From the cell containing the given text, extract its center point as [X, Y] coordinate. 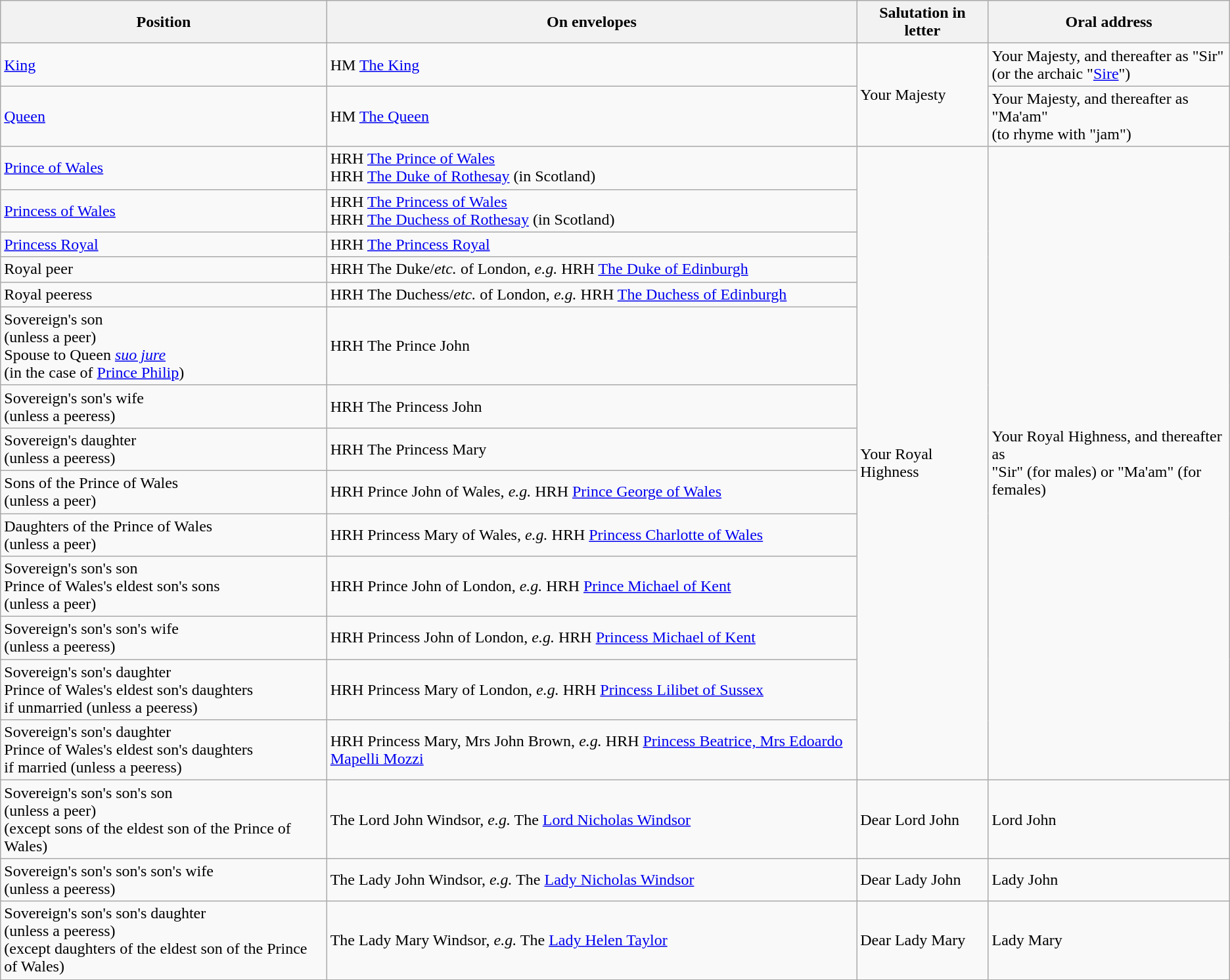
Sovereign's daughter(unless a peeress) [164, 449]
Dear Lord John [922, 820]
Sovereign's son's son's son(unless a peer)(except sons of the eldest son of the Prince of Wales) [164, 820]
Your Royal Highness, and thereafter as"Sir" (for males) or "Ma'am" (for females) [1109, 464]
Sovereign's son's daughterPrince of Wales's eldest son's daughtersif unmarried (unless a peeress) [164, 690]
Queen [164, 116]
Sovereign's son's son's wife(unless a peeress) [164, 638]
Dear Lady Mary [922, 941]
Princess Royal [164, 244]
King [164, 64]
Sovereign's son's son's son's wife(unless a peeress) [164, 880]
HRH The Princess John [591, 406]
Dear Lady John [922, 880]
HRH Prince John of Wales, e.g. HRH Prince George of Wales [591, 491]
Sovereign's son's son's daughter(unless a peeress)(except daughters of the eldest son of the Prince of Wales) [164, 941]
HRH The Duchess/etc. of London, e.g. HRH The Duchess of Edinburgh [591, 294]
HRH The Duke/etc. of London, e.g. HRH The Duke of Edinburgh [591, 269]
HRH The Prince John [591, 345]
Sons of the Prince of Wales(unless a peer) [164, 491]
HRH The Princess Royal [591, 244]
The Lady John Windsor, e.g. The Lady Nicholas Windsor [591, 880]
Princess of Wales [164, 210]
Daughters of the Prince of Wales(unless a peer) [164, 535]
Your Majesty, and thereafter as "Ma'am"(to rhyme with "jam") [1109, 116]
HRH Princess John of London, e.g. HRH Princess Michael of Kent [591, 638]
Sovereign's son(unless a peer)Spouse to Queen suo jure(in the case of Prince Philip) [164, 345]
The Lady Mary Windsor, e.g. The Lady Helen Taylor [591, 941]
HRH The Princess of WalesHRH The Duchess of Rothesay (in Scotland) [591, 210]
Royal peeress [164, 294]
Your Majesty, and thereafter as "Sir"(or the archaic "Sire") [1109, 64]
HRH The Princess Mary [591, 449]
Lord John [1109, 820]
HM The King [591, 64]
Royal peer [164, 269]
HRH The Prince of WalesHRH The Duke of Rothesay (in Scotland) [591, 168]
HRH Princess Mary of Wales, e.g. HRH Princess Charlotte of Wales [591, 535]
Sovereign's son's wife(unless a peeress) [164, 406]
Sovereign's son's daughterPrince of Wales's eldest son's daughtersif married (unless a peeress) [164, 750]
Your Royal Highness [922, 464]
The Lord John Windsor, e.g. The Lord Nicholas Windsor [591, 820]
Lady John [1109, 880]
Your Majesty [922, 95]
Sovereign's son's sonPrince of Wales's eldest son's sons (unless a peer) [164, 587]
Oral address [1109, 22]
On envelopes [591, 22]
Lady Mary [1109, 941]
Salutation in letter [922, 22]
HRH Prince John of London, e.g. HRH Prince Michael of Kent [591, 587]
HRH Princess Mary of London, e.g. HRH Princess Lilibet of Sussex [591, 690]
Position [164, 22]
HRH Princess Mary, Mrs John Brown, e.g. HRH Princess Beatrice, Mrs Edoardo Mapelli Mozzi [591, 750]
Prince of Wales [164, 168]
HM The Queen [591, 116]
